Locate the cell with the specified text and output its [x, y] center coordinate. 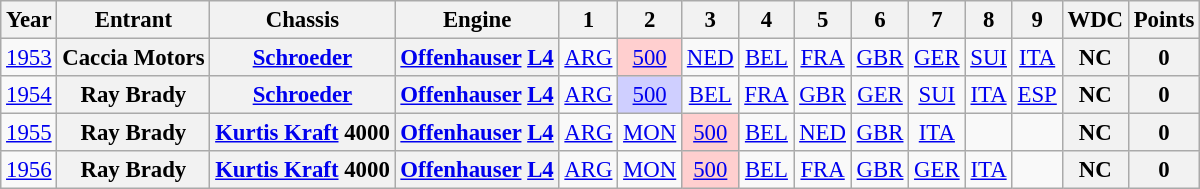
Points [1164, 20]
6 [880, 20]
1954 [29, 95]
9 [1037, 20]
8 [988, 20]
3 [710, 20]
7 [937, 20]
5 [822, 20]
ESP [1037, 95]
Year [29, 20]
1956 [29, 170]
Entrant [134, 20]
1953 [29, 58]
WDC [1095, 20]
Engine [477, 20]
Chassis [302, 20]
1955 [29, 133]
Caccia Motors [134, 58]
1 [588, 20]
2 [650, 20]
4 [766, 20]
